Detect which cell encompasses the target text, then output its [X, Y] center coordinate. 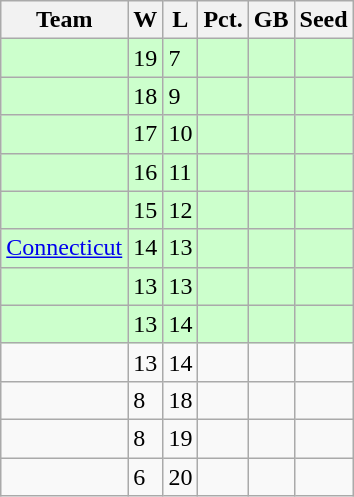
6 [146, 477]
9 [180, 96]
GB [271, 20]
W [146, 20]
11 [180, 172]
Seed [324, 20]
Team [64, 20]
10 [180, 134]
17 [146, 134]
Pct. [223, 20]
16 [146, 172]
L [180, 20]
15 [146, 210]
7 [180, 58]
12 [180, 210]
Connecticut [64, 248]
20 [180, 477]
